Scan for the cell matching the given text and deliver its (X, Y) coordinate at center. 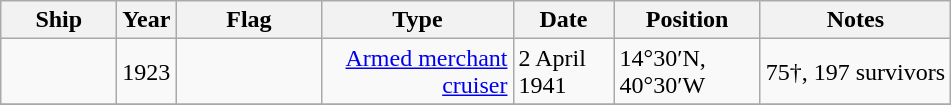
Armed merchant cruiser (418, 72)
Date (564, 20)
2 April 1941 (564, 72)
14°30′N, 40°30′W (687, 72)
Type (418, 20)
1923 (146, 72)
Year (146, 20)
Position (687, 20)
75†, 197 survivors (855, 72)
Notes (855, 20)
Ship (59, 20)
Flag (249, 20)
